From the cell containing the given text, extract its center point as (x, y) coordinate. 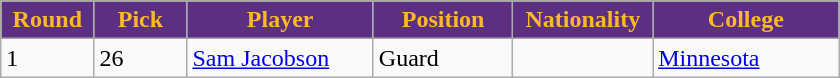
Guard (443, 58)
Pick (140, 20)
Nationality (583, 20)
Sam Jacobson (280, 58)
Player (280, 20)
1 (48, 58)
Round (48, 20)
College (746, 20)
Position (443, 20)
Minnesota (746, 58)
26 (140, 58)
